Pinpoint the cell where the given text exists, returning its [x, y] midpoint coordinate. 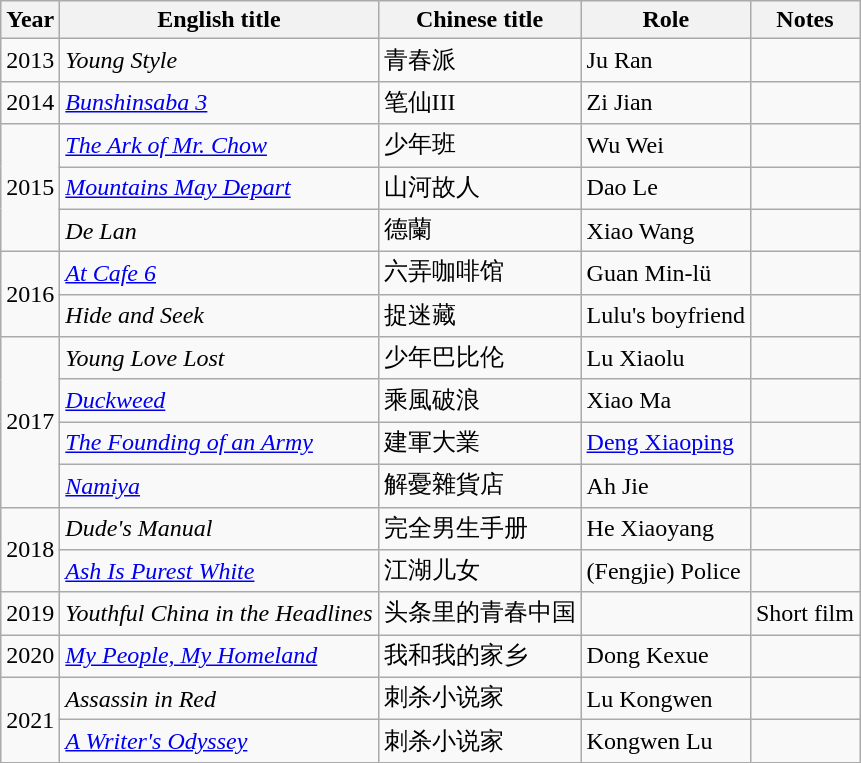
江湖儿女 [480, 572]
Ju Ran [666, 60]
2020 [30, 656]
Role [666, 20]
乘風破浪 [480, 400]
A Writer's Odyssey [219, 742]
2014 [30, 102]
Duckweed [219, 400]
Young Style [219, 60]
Deng Xiaoping [666, 444]
2015 [30, 188]
Ah Jie [666, 486]
Dao Le [666, 188]
Xiao Ma [666, 400]
Guan Min-lü [666, 274]
Dong Kexue [666, 656]
2016 [30, 294]
笔仙III [480, 102]
Mountains May Depart [219, 188]
Hide and Seek [219, 316]
2021 [30, 720]
Lu Xiaolu [666, 358]
English title [219, 20]
捉迷藏 [480, 316]
My People, My Homeland [219, 656]
2018 [30, 550]
Dude's Manual [219, 528]
青春派 [480, 60]
Young Love Lost [219, 358]
The Founding of an Army [219, 444]
The Ark of Mr. Chow [219, 146]
De Lan [219, 230]
2017 [30, 422]
我和我的家乡 [480, 656]
2019 [30, 614]
少年巴比伦 [480, 358]
少年班 [480, 146]
Youthful China in the Headlines [219, 614]
山河故人 [480, 188]
At Cafe 6 [219, 274]
完全男生手册 [480, 528]
德蘭 [480, 230]
Year [30, 20]
Kongwen Lu [666, 742]
六弄咖啡馆 [480, 274]
Chinese title [480, 20]
Namiya [219, 486]
Wu Wei [666, 146]
Short film [804, 614]
Assassin in Red [219, 698]
He Xiaoyang [666, 528]
2013 [30, 60]
Ash Is Purest White [219, 572]
Lulu's boyfriend [666, 316]
Lu Kongwen [666, 698]
Xiao Wang [666, 230]
头条里的青春中国 [480, 614]
Zi Jian [666, 102]
建軍大業 [480, 444]
(Fengjie) Police [666, 572]
解憂雜貨店 [480, 486]
Notes [804, 20]
Bunshinsaba 3 [219, 102]
